Capture the cell that displays the provided text and extract its (x, y) central coordinate. 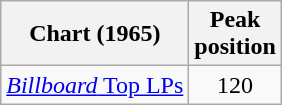
Chart (1965) (95, 34)
120 (235, 85)
Peakposition (235, 34)
Billboard Top LPs (95, 85)
